From the cell containing the given text, extract its center point as [x, y] coordinate. 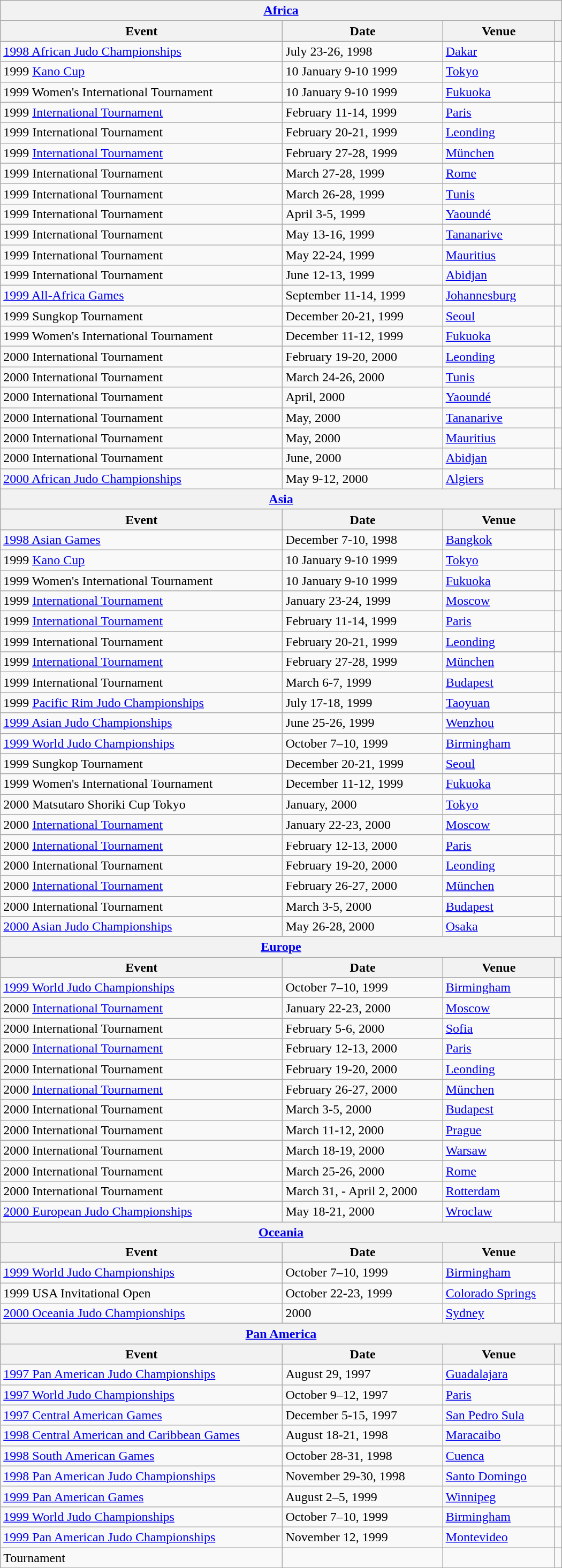
Wroclaw [499, 1211]
Wenzhou [499, 723]
January 23-24, 1999 [363, 601]
1999 Pacific Rim Judo Championships [141, 703]
April, 2000 [363, 397]
Bangkok [499, 540]
Guadalajara [499, 1374]
Tournament [141, 1558]
October 9–12, 1997 [363, 1395]
Cuenca [499, 1456]
1999 USA Invitational Open [141, 1293]
1997 Central American Games [141, 1415]
December 7-10, 1998 [363, 540]
November 12, 1999 [363, 1537]
March 6-7, 1999 [363, 682]
Taoyuan [499, 703]
Asia [281, 499]
September 11-14, 1999 [363, 296]
1998 South American Games [141, 1456]
Dakar [499, 51]
2000 [363, 1313]
Osaka [499, 927]
March 24-26, 2000 [363, 377]
1998 African Judo Championships [141, 51]
1999 Asian Judo Championships [141, 723]
July 17-18, 1999 [363, 703]
March 25-26, 2000 [363, 1171]
March 26-28, 1999 [363, 194]
2000 Matsutaro Shoriki Cup Tokyo [141, 804]
1999 All-Africa Games [141, 296]
Rotterdam [499, 1191]
1999 Pan American Judo Championships [141, 1537]
March 11-12, 2000 [363, 1130]
2000 Oceania Judo Championships [141, 1313]
Warsaw [499, 1150]
Winnipeg [499, 1496]
Algiers [499, 479]
Pan America [281, 1334]
Santo Domingo [499, 1476]
May 18-21, 2000 [363, 1211]
October 28-31, 1998 [363, 1456]
May 26-28, 2000 [363, 927]
1997 World Judo Championships [141, 1395]
December 5-15, 1997 [363, 1415]
Sofia [499, 1028]
Montevideo [499, 1537]
August 2–5, 1999 [363, 1496]
Sydney [499, 1313]
Colorado Springs [499, 1293]
1997 Pan American Judo Championships [141, 1374]
July 23-26, 1998 [363, 51]
Maracaibo [499, 1435]
May 9-12, 2000 [363, 479]
Oceania [281, 1232]
June 25-26, 1999 [363, 723]
February 5-6, 2000 [363, 1028]
Europe [281, 947]
1998 Asian Games [141, 540]
San Pedro Sula [499, 1415]
August 18-21, 1998 [363, 1435]
March 31, - April 2, 2000 [363, 1191]
1998 Central American and Caribbean Games [141, 1435]
October 22-23, 1999 [363, 1293]
2000 Asian Judo Championships [141, 927]
April 3-5, 1999 [363, 214]
August 29, 1997 [363, 1374]
Africa [281, 11]
1998 Pan American Judo Championships [141, 1476]
May 13-16, 1999 [363, 234]
March 27-28, 1999 [363, 173]
June 12-13, 1999 [363, 275]
2000 European Judo Championships [141, 1211]
May 22-24, 1999 [363, 255]
Prague [499, 1130]
March 18-19, 2000 [363, 1150]
November 29-30, 1998 [363, 1476]
2000 African Judo Championships [141, 479]
1999 Pan American Games [141, 1496]
January, 2000 [363, 804]
Johannesburg [499, 296]
June, 2000 [363, 458]
